Search for the cell housing the specified text and yield its [X, Y] center coordinate. 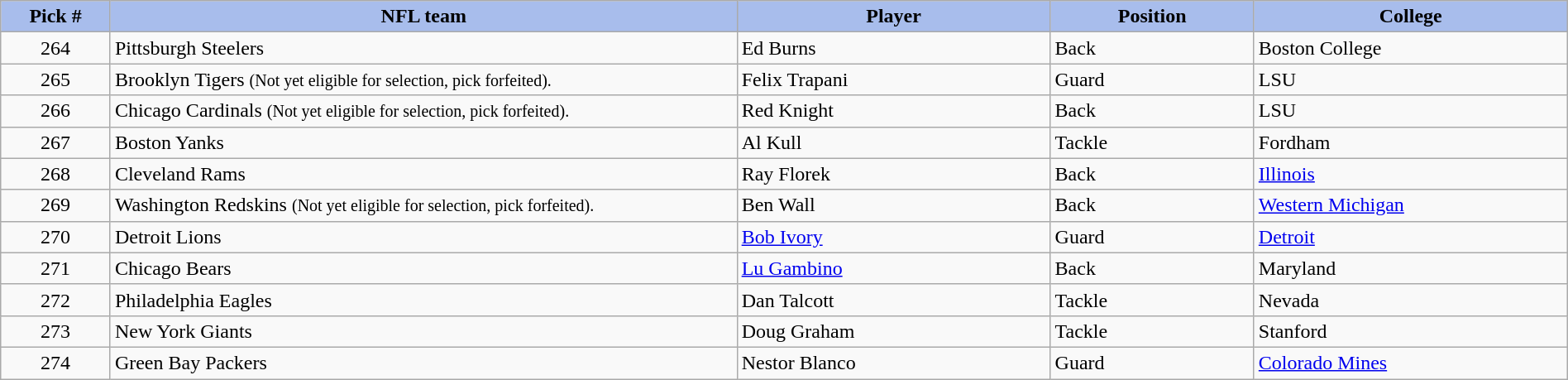
Ray Florek [893, 174]
NFL team [423, 17]
Pick # [56, 17]
Al Kull [893, 142]
Ben Wall [893, 205]
Position [1152, 17]
Detroit Lions [423, 237]
Colorado Mines [1411, 363]
Pittsburgh Steelers [423, 48]
Nestor Blanco [893, 363]
Boston Yanks [423, 142]
Felix Trapani [893, 79]
Chicago Cardinals (Not yet eligible for selection, pick forfeited). [423, 111]
274 [56, 363]
Doug Graham [893, 331]
New York Giants [423, 331]
Cleveland Rams [423, 174]
Red Knight [893, 111]
Fordham [1411, 142]
Lu Gambino [893, 268]
Washington Redskins (Not yet eligible for selection, pick forfeited). [423, 205]
267 [56, 142]
Green Bay Packers [423, 363]
Ed Burns [893, 48]
Stanford [1411, 331]
273 [56, 331]
Player [893, 17]
Western Michigan [1411, 205]
Dan Talcott [893, 300]
264 [56, 48]
Philadelphia Eagles [423, 300]
Bob Ivory [893, 237]
Maryland [1411, 268]
271 [56, 268]
Nevada [1411, 300]
Brooklyn Tigers (Not yet eligible for selection, pick forfeited). [423, 79]
265 [56, 79]
270 [56, 237]
268 [56, 174]
Chicago Bears [423, 268]
272 [56, 300]
Illinois [1411, 174]
College [1411, 17]
266 [56, 111]
Boston College [1411, 48]
269 [56, 205]
Detroit [1411, 237]
